Scan for the cell matching the given text and deliver its [X, Y] coordinate at center. 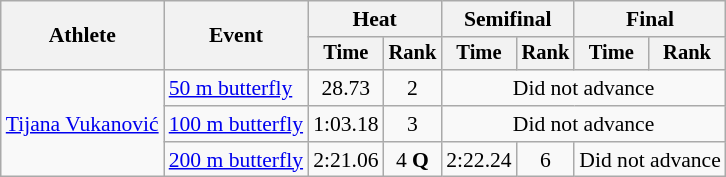
50 m butterfly [236, 88]
1:03.18 [346, 124]
Athlete [82, 36]
Semifinal [508, 19]
3 [413, 124]
28.73 [346, 88]
100 m butterfly [236, 124]
Final [650, 19]
Event [236, 36]
Heat [374, 19]
Tijana Vukanović [82, 124]
2 [413, 88]
